Capture the cell that displays the provided text and extract its (X, Y) central coordinate. 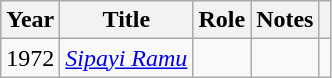
Title (126, 20)
Notes (285, 20)
Role (222, 20)
1972 (30, 58)
Sipayi Ramu (126, 58)
Year (30, 20)
